Determine the (X, Y) coordinate at the center of the cell enclosing the given text.  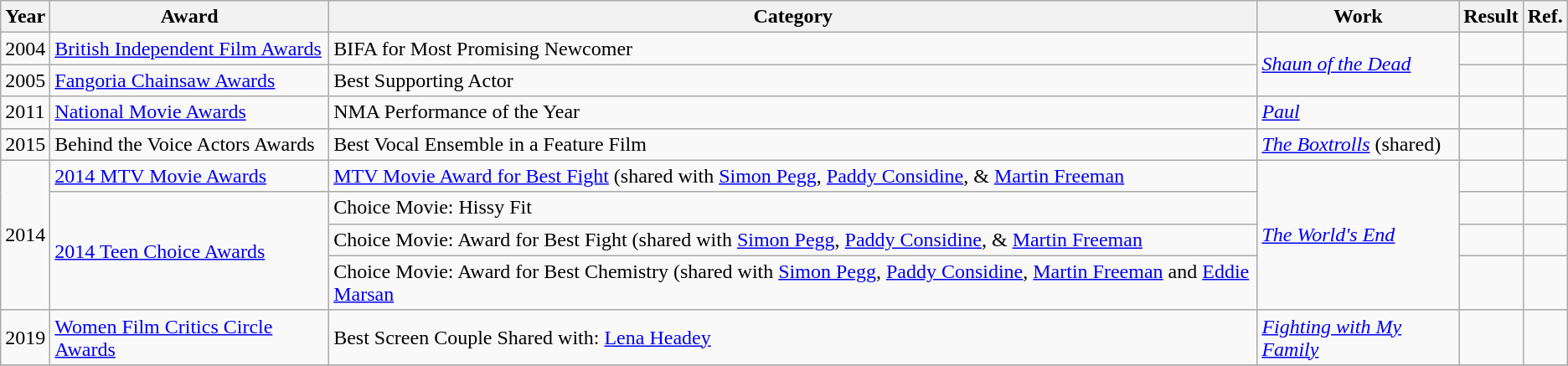
Choice Movie: Hissy Fit (793, 208)
British Independent Film Awards (189, 49)
National Movie Awards (189, 112)
Choice Movie: Award for Best Chemistry (shared with Simon Pegg, Paddy Considine, Martin Freeman and Eddie Marsan (793, 283)
Best Screen Couple Shared with: Lena Headey (793, 337)
2014 MTV Movie Awards (189, 176)
Award (189, 17)
Fighting with My Family (1359, 337)
Shaun of the Dead (1359, 64)
Year (25, 17)
Best Supporting Actor (793, 80)
2014 Teen Choice Awards (189, 251)
Fangoria Chainsaw Awards (189, 80)
Work (1359, 17)
Result (1491, 17)
Behind the Voice Actors Awards (189, 144)
The World's End (1359, 235)
2004 (25, 49)
2014 (25, 235)
2015 (25, 144)
MTV Movie Award for Best Fight (shared with Simon Pegg, Paddy Considine, & Martin Freeman (793, 176)
2019 (25, 337)
Best Vocal Ensemble in a Feature Film (793, 144)
Ref. (1545, 17)
The Boxtrolls (shared) (1359, 144)
Paul (1359, 112)
Choice Movie: Award for Best Fight (shared with Simon Pegg, Paddy Considine, & Martin Freeman (793, 240)
2011 (25, 112)
Women Film Critics Circle Awards (189, 337)
NMA Performance of the Year (793, 112)
2005 (25, 80)
Category (793, 17)
BIFA for Most Promising Newcomer (793, 49)
